Return the [X, Y] coordinate for the center point of the cell that contains the specified text.  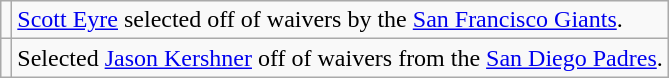
Selected Jason Kershner off of waivers from the San Diego Padres. [340, 58]
Scott Eyre selected off of waivers by the San Francisco Giants. [340, 20]
